Return the [x, y] coordinate for the center point of the cell that contains the specified text.  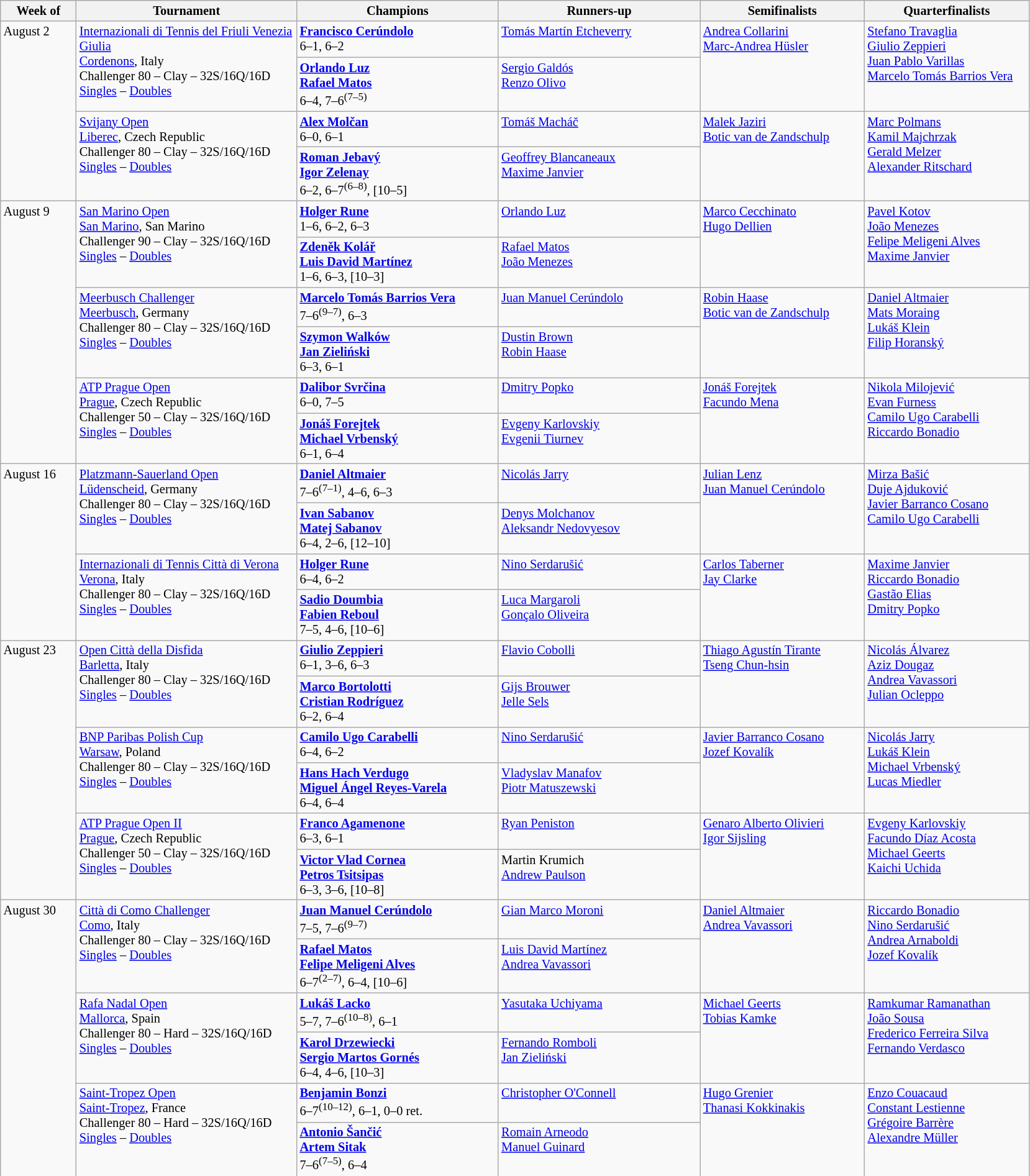
Christopher O'Connell [599, 1102]
August 23 [39, 770]
Ivan Sabanov Matej Sabanov6–4, 2–6, [12–10] [398, 528]
Dalibor Svrčina6–0, 7–5 [398, 395]
Malek Jaziri Botic van de Zandschulp [783, 157]
Sadio Doumbia Fabien Reboul7–5, 4–6, [10–6] [398, 615]
Hugo Grenier Thanasi Kokkinakis [783, 1129]
Tomáš Macháč [599, 129]
ATP Prague Open IIPrague, Czech Republic Challenger 50 – Clay – 32S/16Q/16DSingles – Doubles [186, 856]
Robin Haase Botic van de Zandschulp [783, 333]
Città di Como ChallengerComo, Italy Challenger 80 – Clay – 32S/16Q/16DSingles – Doubles [186, 946]
Enzo Couacaud Constant Lestienne Grégoire Barrère Alexandre Müller [947, 1129]
Antonio Šančić Artem Sitak7–6(7–5), 6–4 [398, 1149]
Marco Cecchinato Hugo Dellien [783, 244]
Internazionali di Tennis Città di VeronaVerona, Italy Challenger 80 – Clay – 32S/16Q/16DSingles – Doubles [186, 596]
Marc Polmans Kamil Majchrzak Gerald Melzer Alexander Ritschard [947, 157]
Gian Marco Moroni [599, 919]
Rafa Nadal OpenMallorca, Spain Challenger 80 – Hard – 32S/16Q/16DSingles – Doubles [186, 1037]
Runners-up [599, 11]
Ramkumar Ramanathan João Sousa Frederico Ferreira Silva Fernando Verdasco [947, 1037]
BNP Paribas Polish CupWarsaw, Poland Challenger 80 – Clay – 32S/16Q/16DSingles – Doubles [186, 770]
Yasutaka Uchiyama [599, 1013]
Mirza Bašić Duje Ajduković Javier Barranco Cosano Camilo Ugo Carabelli [947, 508]
Hans Hach Verdugo Miguel Ángel Reyes-Varela6–4, 6–4 [398, 788]
Geoffrey Blancaneaux Maxime Janvier [599, 174]
Vladyslav Manafov Piotr Matuszewski [599, 788]
Karol Drzewiecki Sergio Martos Gornés6–4, 4–6, [10–3] [398, 1057]
Nicolás Jarry [599, 483]
Pavel Kotov João Menezes Felipe Meligeni Alves Maxime Janvier [947, 244]
Fernando Romboli Jan Zieliński [599, 1057]
Juan Manuel Cerúndolo7–5, 7–6(9–7) [398, 919]
Svijany OpenLiberec, Czech Republic Challenger 80 – Clay – 32S/16Q/16DSingles – Doubles [186, 157]
ATP Prague OpenPrague, Czech Republic Challenger 50 – Clay – 32S/16Q/16DSingles – Doubles [186, 420]
Evgeny Karlovskiy Evgenii Tiurnev [599, 439]
Francisco Cerúndolo6–1, 6–2 [398, 39]
Orlando Luz Rafael Matos6–4, 7–6(7–5) [398, 84]
Saint-Tropez OpenSaint-Tropez, France Challenger 80 – Hard – 32S/16Q/16DSingles – Doubles [186, 1129]
Quarterfinalists [947, 11]
Sergio Galdós Renzo Olivo [599, 84]
Nicolás Álvarez Aziz Dougaz Andrea Vavassori Julian Ocleppo [947, 683]
Tomás Martín Etcheverry [599, 39]
Nikola Milojević Evan Furness Camilo Ugo Carabelli Riccardo Bonadio [947, 420]
Andrea Collarini Marc-Andrea Hüsler [783, 66]
Stefano Travaglia Giulio Zeppieri Juan Pablo Varillas Marcelo Tomás Barrios Vera [947, 66]
Giulio Zeppieri6–1, 3–6, 6–3 [398, 658]
Maxime Janvier Riccardo Bonadio Gastão Elias Dmitry Popko [947, 596]
Marco Bortolotti Cristian Rodríguez6–2, 6–4 [398, 701]
San Marino OpenSan Marino, San Marino Challenger 90 – Clay – 32S/16Q/16DSingles – Doubles [186, 244]
August 30 [39, 1037]
Benjamin Bonzi6–7(10–12), 6–1, 0–0 ret. [398, 1102]
Internazionali di Tennis del Friuli Venezia GiuliaCordenons, Italy Challenger 80 – Clay – 32S/16Q/16DSingles – Doubles [186, 66]
Flavio Cobolli [599, 658]
Dustin Brown Robin Haase [599, 352]
Victor Vlad Cornea Petros Tsitsipas6–3, 3–6, [10–8] [398, 875]
Open Città della DisfidaBarletta, Italy Challenger 80 – Clay – 32S/16Q/16DSingles – Doubles [186, 683]
Daniel Altmaier Andrea Vavassori [783, 946]
Jonáš Forejtek Michael Vrbenský6–1, 6–4 [398, 439]
Champions [398, 11]
Daniel Altmaier7–6(7–1), 4–6, 6–3 [398, 483]
Romain Arneodo Manuel Guinard [599, 1149]
Alex Molčan6–0, 6–1 [398, 129]
Week of [39, 11]
Holger Rune6–4, 6–2 [398, 572]
Ryan Peniston [599, 831]
Rafael Matos Felipe Meligeni Alves6–7(2–7), 6–4, [10–6] [398, 965]
Jonáš Forejtek Facundo Mena [783, 420]
Marcelo Tomás Barrios Vera7–6(9–7), 6–3 [398, 307]
Javier Barranco Cosano Jozef Kovalík [783, 770]
Tournament [186, 11]
Platzmann-Sauerland OpenLüdenscheid, Germany Challenger 80 – Clay – 32S/16Q/16DSingles – Doubles [186, 508]
Franco Agamenone6–3, 6–1 [398, 831]
Zdeněk Kolář Luis David Martínez1–6, 6–3, [10–3] [398, 262]
Dmitry Popko [599, 395]
Juan Manuel Cerúndolo [599, 307]
August 9 [39, 332]
Holger Rune1–6, 6–2, 6–3 [398, 219]
Nicolás Jarry Lukáš Klein Michael Vrbenský Lucas Miedler [947, 770]
Orlando Luz [599, 219]
Meerbusch ChallengerMeerbusch, Germany Challenger 80 – Clay – 32S/16Q/16DSingles – Doubles [186, 333]
Camilo Ugo Carabelli6–4, 6–2 [398, 745]
Semifinalists [783, 11]
Carlos Taberner Jay Clarke [783, 596]
Roman Jebavý Igor Zelenay6–2, 6–7(6–8), [10–5] [398, 174]
Thiago Agustín Tirante Tseng Chun-hsin [783, 683]
Genaro Alberto Olivieri Igor Sijsling [783, 856]
Michael Geerts Tobias Kamke [783, 1037]
Evgeny Karlovskiy Facundo Díaz Acosta Michael Geerts Kaichi Uchida [947, 856]
Julian Lenz Juan Manuel Cerúndolo [783, 508]
Gijs Brouwer Jelle Sels [599, 701]
Luis David Martínez Andrea Vavassori [599, 965]
Szymon Walków Jan Zieliński6–3, 6–1 [398, 352]
Martin Krumich Andrew Paulson [599, 875]
Rafael Matos João Menezes [599, 262]
August 16 [39, 552]
Daniel Altmaier Mats Moraing Lukáš Klein Filip Horanský [947, 333]
August 2 [39, 111]
Luca Margaroli Gonçalo Oliveira [599, 615]
Denys Molchanov Aleksandr Nedovyesov [599, 528]
Riccardo Bonadio Nino Serdarušić Andrea Arnaboldi Jozef Kovalík [947, 946]
Lukáš Lacko5–7, 7–6(10–8), 6–1 [398, 1013]
